Pinpoint the cell where the given text exists, returning its (x, y) midpoint coordinate. 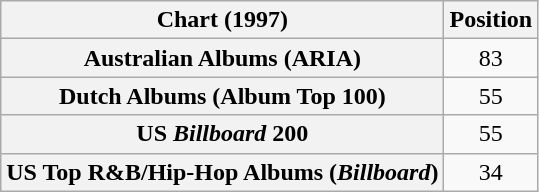
34 (491, 172)
Chart (1997) (222, 20)
83 (491, 58)
US Top R&B/Hip-Hop Albums (Billboard) (222, 172)
Dutch Albums (Album Top 100) (222, 96)
Australian Albums (ARIA) (222, 58)
Position (491, 20)
US Billboard 200 (222, 134)
